Return (X, Y) of the center of cell containing provided text 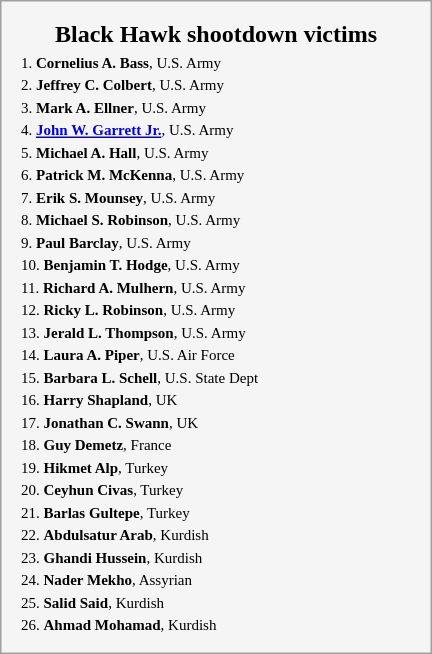
12. Ricky L. Robinson, U.S. Army (216, 310)
22. Abdulsatur Arab, Kurdish (216, 535)
7. Erik S. Mounsey, U.S. Army (216, 198)
4. John W. Garrett Jr., U.S. Army (216, 130)
24. Nader Mekho, Assyrian (216, 580)
19. Hikmet Alp, Turkey (216, 468)
25. Salid Said, Kurdish (216, 602)
8. Michael S. Robinson, U.S. Army (216, 220)
9. Paul Barclay, U.S. Army (216, 242)
11. Richard A. Mulhern, U.S. Army (216, 288)
10. Benjamin T. Hodge, U.S. Army (216, 265)
18. Guy Demetz, France (216, 445)
14. Laura A. Piper, U.S. Air Force (216, 355)
5. Michael A. Hall, U.S. Army (216, 152)
17. Jonathan C. Swann, UK (216, 422)
23. Ghandi Hussein, Kurdish (216, 558)
15. Barbara L. Schell, U.S. State Dept (216, 378)
13. Jerald L. Thompson, U.S. Army (216, 332)
26. Ahmad Mohamad, Kurdish (216, 625)
16. Harry Shapland, UK (216, 400)
21. Barlas Gultepe, Turkey (216, 512)
3. Mark A. Ellner, U.S. Army (216, 108)
20. Ceyhun Civas, Turkey (216, 490)
1. Cornelius A. Bass, U.S. Army (216, 62)
Black Hawk shootdown victims (216, 35)
6. Patrick M. McKenna, U.S. Army (216, 175)
2. Jeffrey C. Colbert, U.S. Army (216, 85)
